Output the [X, Y] coordinate of the center of the cell containing the given text.  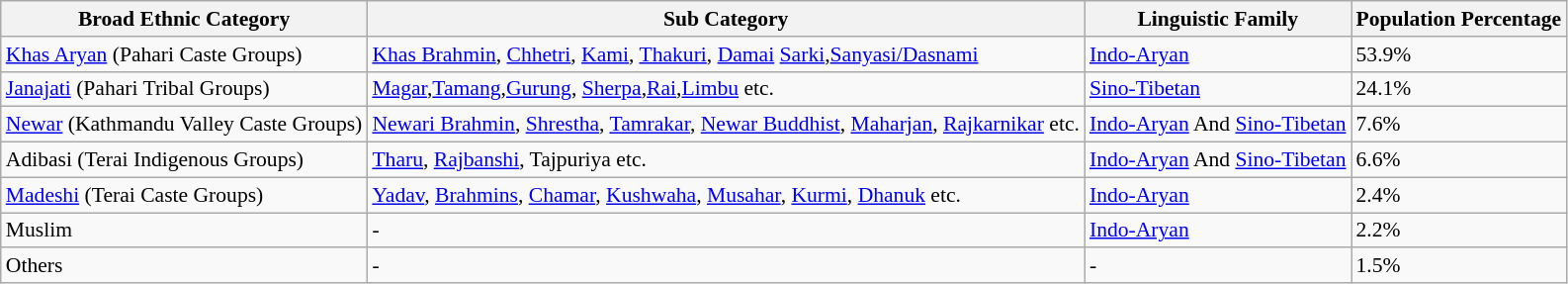
Others [184, 266]
Khas Brahmin, Chhetri, Kami, Thakuri, Damai Sarki,Sanyasi/Dasnami [726, 54]
Newari Brahmin, Shrestha, Tamrakar, Newar Buddhist, Maharjan, Rajkarnikar etc. [726, 125]
Madeshi (Terai Caste Groups) [184, 195]
Magar,Tamang,Gurung, Sherpa,Rai,Limbu etc. [726, 89]
1.5% [1458, 266]
Khas Aryan (Pahari Caste Groups) [184, 54]
Newar (Kathmandu Valley Caste Groups) [184, 125]
7.6% [1458, 125]
Sino-Tibetan [1218, 89]
53.9% [1458, 54]
2.4% [1458, 195]
2.2% [1458, 231]
6.6% [1458, 160]
Adibasi (Terai Indigenous Groups) [184, 160]
Broad Ethnic Category [184, 19]
Sub Category [726, 19]
Muslim [184, 231]
Linguistic Family [1218, 19]
Yadav, Brahmins, Chamar, Kushwaha, Musahar, Kurmi, Dhanuk etc. [726, 195]
Tharu, Rajbanshi, Tajpuriya etc. [726, 160]
24.1% [1458, 89]
Janajati (Pahari Tribal Groups) [184, 89]
Population Percentage [1458, 19]
